Search for the cell housing the specified text and yield its [x, y] center coordinate. 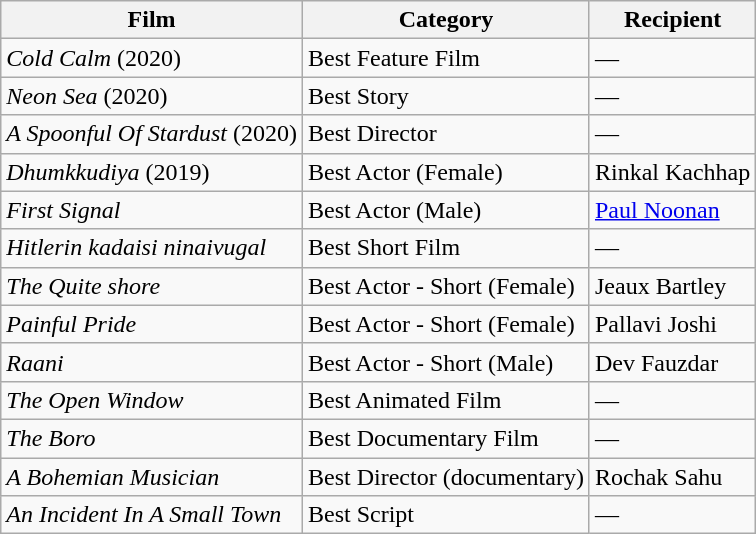
Rochak Sahu [672, 477]
Cold Calm (2020) [152, 58]
Raani [152, 362]
The Boro [152, 438]
Dev Fauzdar [672, 362]
Painful Pride [152, 324]
Neon Sea (2020) [152, 96]
A Bohemian Musician [152, 477]
Dhumkkudiya (2019) [152, 172]
The Quite shore [152, 286]
Paul Noonan [672, 210]
Best Actor - Short (Male) [446, 362]
Pallavi Joshi [672, 324]
Recipient [672, 20]
Rinkal Kachhap [672, 172]
Best Story [446, 96]
Best Script [446, 515]
A Spoonful Of Stardust (2020) [152, 134]
Jeaux Bartley [672, 286]
First Signal [152, 210]
Best Animated Film [446, 400]
Category [446, 20]
Film [152, 20]
Best Actor (Female) [446, 172]
Best Documentary Film [446, 438]
An Incident In A Small Town [152, 515]
The Open Window [152, 400]
Best Director (documentary) [446, 477]
Best Actor (Male) [446, 210]
Best Short Film [446, 248]
Best Feature Film [446, 58]
Hitlerin kadaisi ninaivugal [152, 248]
Best Director [446, 134]
